Pinpoint the cell where the given text exists, returning its [x, y] midpoint coordinate. 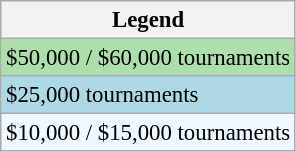
Legend [148, 20]
$10,000 / $15,000 tournaments [148, 133]
$50,000 / $60,000 tournaments [148, 58]
$25,000 tournaments [148, 95]
